Locate the cell with the specified text and output its (x, y) center coordinate. 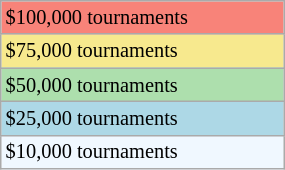
$50,000 tournaments (142, 85)
$10,000 tournaments (142, 152)
$100,000 tournaments (142, 17)
$25,000 tournaments (142, 118)
$75,000 tournaments (142, 51)
